From the cell containing the given text, extract its center point as [x, y] coordinate. 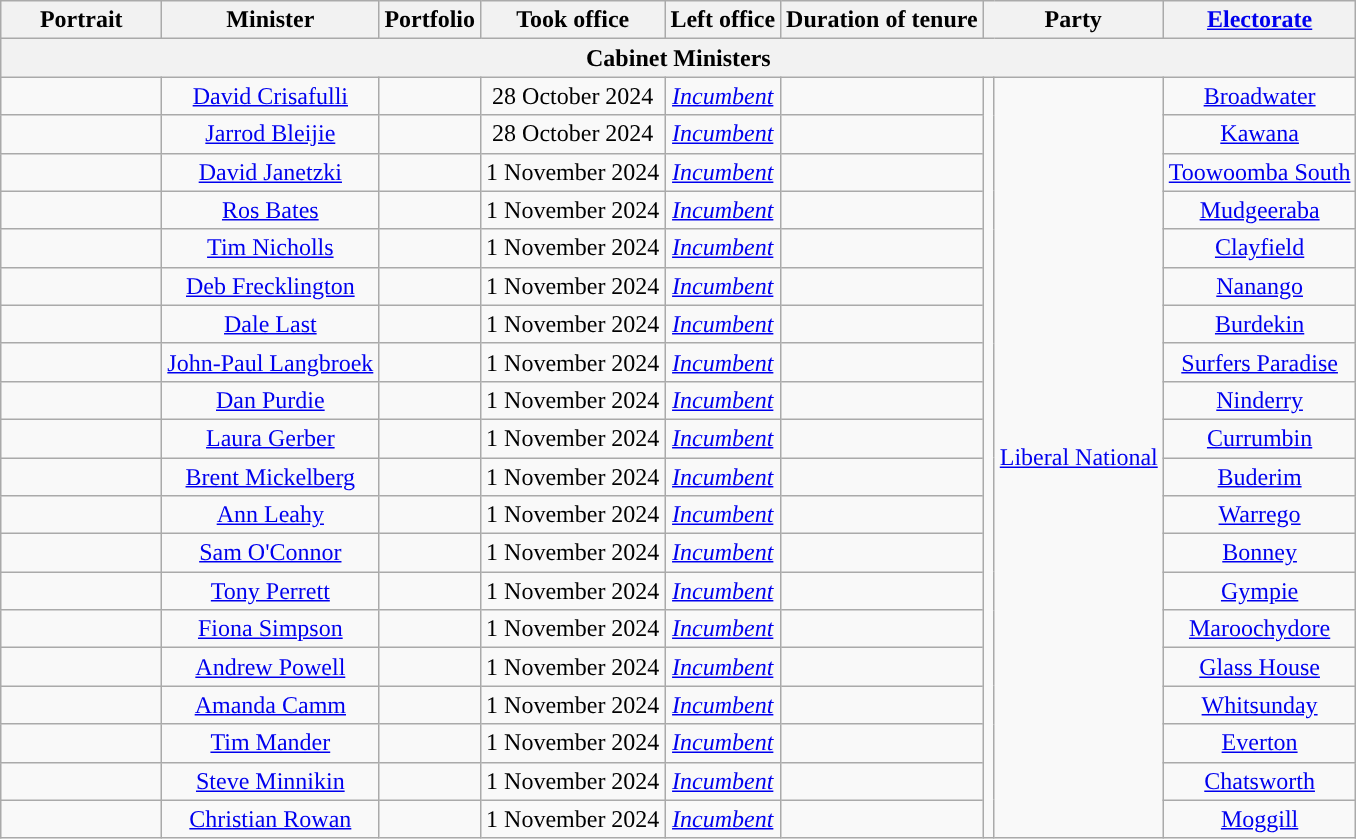
Steve Minnikin [270, 781]
David Janetzki [270, 172]
Took office [573, 20]
Toowoomba South [1260, 172]
Warrego [1260, 515]
Broadwater [1260, 96]
Ann Leahy [270, 515]
Andrew Powell [270, 667]
Whitsunday [1260, 705]
Everton [1260, 743]
Nanango [1260, 286]
Deb Frecklington [270, 286]
Currumbin [1260, 438]
Cabinet Ministers [678, 58]
Liberal National [1078, 458]
Kawana [1260, 134]
Party [1073, 20]
Moggill [1260, 819]
Buderim [1260, 477]
Tim Nicholls [270, 248]
Gympie [1260, 591]
Dale Last [270, 324]
Portrait [82, 20]
Sam O'Connor [270, 553]
Tim Mander [270, 743]
Duration of tenure [882, 20]
Mudgeeraba [1260, 210]
Jarrod Bleijie [270, 134]
Glass House [1260, 667]
Brent Mickelberg [270, 477]
Tony Perrett [270, 591]
Fiona Simpson [270, 629]
Dan Purdie [270, 400]
Burdekin [1260, 324]
Bonney [1260, 553]
Minister [270, 20]
Christian Rowan [270, 819]
Clayfield [1260, 248]
Portfolio [430, 20]
John-Paul Langbroek [270, 362]
Surfers Paradise [1260, 362]
Laura Gerber [270, 438]
Amanda Camm [270, 705]
Maroochydore [1260, 629]
David Crisafulli [270, 96]
Ros Bates [270, 210]
Electorate [1260, 20]
Left office [723, 20]
Chatsworth [1260, 781]
Ninderry [1260, 400]
